Return (X, Y) of the center of cell containing provided text 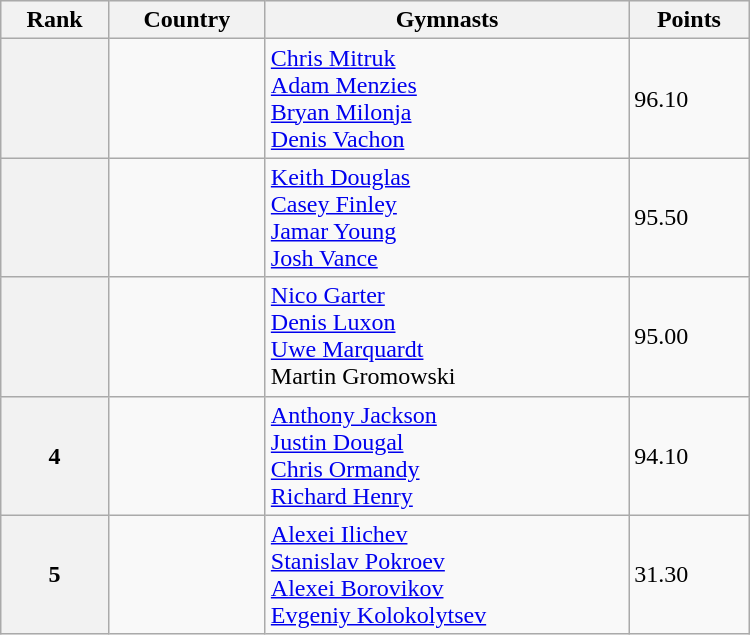
96.10 (690, 98)
Gymnasts (446, 20)
Alexei IlichevStanislav PokroevAlexei Borovikov Evgeniy Kolokolytsev (446, 574)
Country (186, 20)
Chris MitrukAdam MenziesBryan MilonjaDenis Vachon (446, 98)
Points (690, 20)
95.50 (690, 218)
Keith DouglasCasey FinleyJamar YoungJosh Vance (446, 218)
5 (55, 574)
Nico GarterDenis LuxonUwe MarquardtMartin Gromowski (446, 336)
94.10 (690, 456)
Anthony JacksonJustin DougalChris Ormandy Richard Henry (446, 456)
95.00 (690, 336)
Rank (55, 20)
31.30 (690, 574)
4 (55, 456)
